Extract the (x, y) coordinate from the center of the cell holding the provided text.  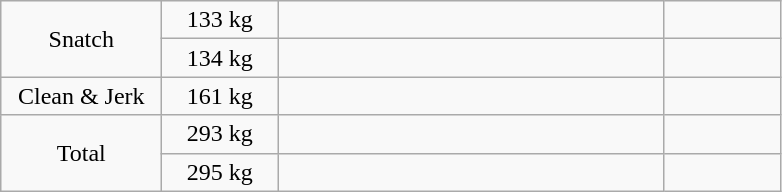
295 kg (220, 172)
133 kg (220, 20)
293 kg (220, 134)
134 kg (220, 58)
Total (82, 153)
Snatch (82, 39)
161 kg (220, 96)
Clean & Jerk (82, 96)
